Return [X, Y] of the center of cell containing provided text 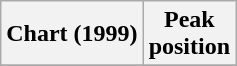
Chart (1999) [72, 34]
Peakposition [189, 34]
